Find where the given text appears and provide that cell's center as (x, y) coordinate. 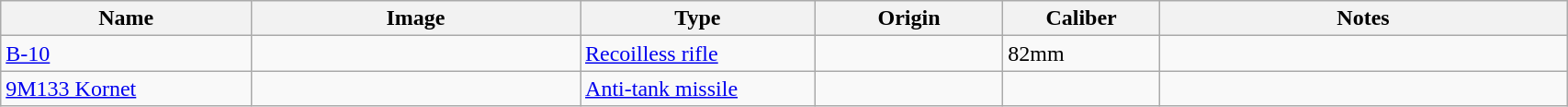
Origin (909, 18)
Recoilless rifle (698, 53)
82mm (1081, 53)
Anti-tank missile (698, 89)
Notes (1363, 18)
9M133 Kornet (127, 89)
Caliber (1081, 18)
B-10 (127, 53)
Name (127, 18)
Type (698, 18)
Image (416, 18)
